For the text-containing cell, return its midpoint in [x, y] coordinate format. 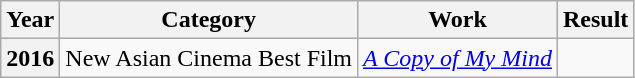
New Asian Cinema Best Film [209, 58]
Result [595, 20]
Category [209, 20]
Year [30, 20]
Work [458, 20]
2016 [30, 58]
A Copy of My Mind [458, 58]
